From the cell containing the given text, extract its center point as [X, Y] coordinate. 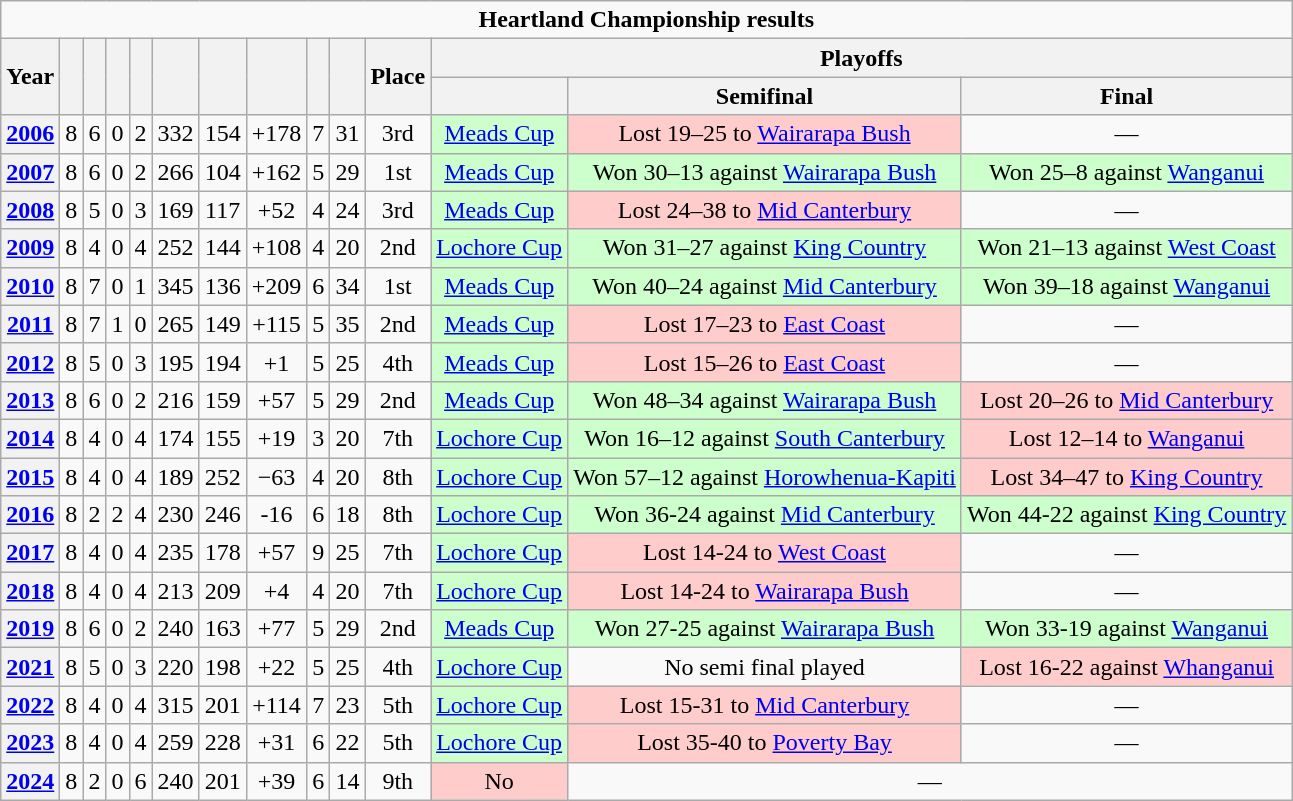
2010 [30, 286]
2009 [30, 248]
No semi final played [765, 667]
+162 [276, 172]
Won 16–12 against South Canterbury [765, 438]
230 [176, 515]
Won 33-19 against Wanganui [1126, 629]
266 [176, 172]
259 [176, 743]
178 [222, 553]
Place [398, 77]
34 [348, 286]
Won 44-22 against King Country [1126, 515]
Won 30–13 against Wairarapa Bush [765, 172]
169 [176, 210]
149 [222, 324]
2023 [30, 743]
35 [348, 324]
2006 [30, 134]
Won 48–34 against Wairarapa Bush [765, 400]
2021 [30, 667]
Lost 16-22 against Whanganui [1126, 667]
-16 [276, 515]
+209 [276, 286]
Lost 34–47 to King Country [1126, 477]
315 [176, 705]
216 [176, 400]
2013 [30, 400]
Won 39–18 against Wanganui [1126, 286]
189 [176, 477]
+39 [276, 781]
+108 [276, 248]
9 [318, 553]
2018 [30, 591]
+77 [276, 629]
+31 [276, 743]
9th [398, 781]
31 [348, 134]
+4 [276, 591]
2011 [30, 324]
136 [222, 286]
Won 25–8 against Wanganui [1126, 172]
213 [176, 591]
2016 [30, 515]
195 [176, 362]
159 [222, 400]
2014 [30, 438]
Won 27-25 against Wairarapa Bush [765, 629]
2019 [30, 629]
194 [222, 362]
198 [222, 667]
+22 [276, 667]
Lost 14-24 to Wairarapa Bush [765, 591]
2007 [30, 172]
Lost 14-24 to West Coast [765, 553]
2012 [30, 362]
246 [222, 515]
Heartland Championship results [646, 20]
No [500, 781]
Lost 12–14 to Wanganui [1126, 438]
Lost 19–25 to Wairarapa Bush [765, 134]
14 [348, 781]
+1 [276, 362]
220 [176, 667]
+52 [276, 210]
Won 21–13 against West Coast [1126, 248]
18 [348, 515]
332 [176, 134]
154 [222, 134]
Semifinal [765, 96]
2022 [30, 705]
Won 31–27 against King Country [765, 248]
+115 [276, 324]
2017 [30, 553]
2015 [30, 477]
Year [30, 77]
+178 [276, 134]
Lost 20–26 to Mid Canterbury [1126, 400]
2024 [30, 781]
117 [222, 210]
265 [176, 324]
24 [348, 210]
2008 [30, 210]
Lost 15–26 to East Coast [765, 362]
Lost 17–23 to East Coast [765, 324]
104 [222, 172]
174 [176, 438]
Lost 35-40 to Poverty Bay [765, 743]
144 [222, 248]
Won 57–12 against Horowhenua-Kapiti [765, 477]
−63 [276, 477]
Lost 24–38 to Mid Canterbury [765, 210]
Won 40–24 against Mid Canterbury [765, 286]
235 [176, 553]
228 [222, 743]
Playoffs [862, 58]
Final [1126, 96]
+114 [276, 705]
155 [222, 438]
Won 36-24 against Mid Canterbury [765, 515]
Lost 15-31 to Mid Canterbury [765, 705]
209 [222, 591]
345 [176, 286]
22 [348, 743]
23 [348, 705]
163 [222, 629]
+19 [276, 438]
